Extract the [x, y] coordinate from the center of the cell holding the provided text.  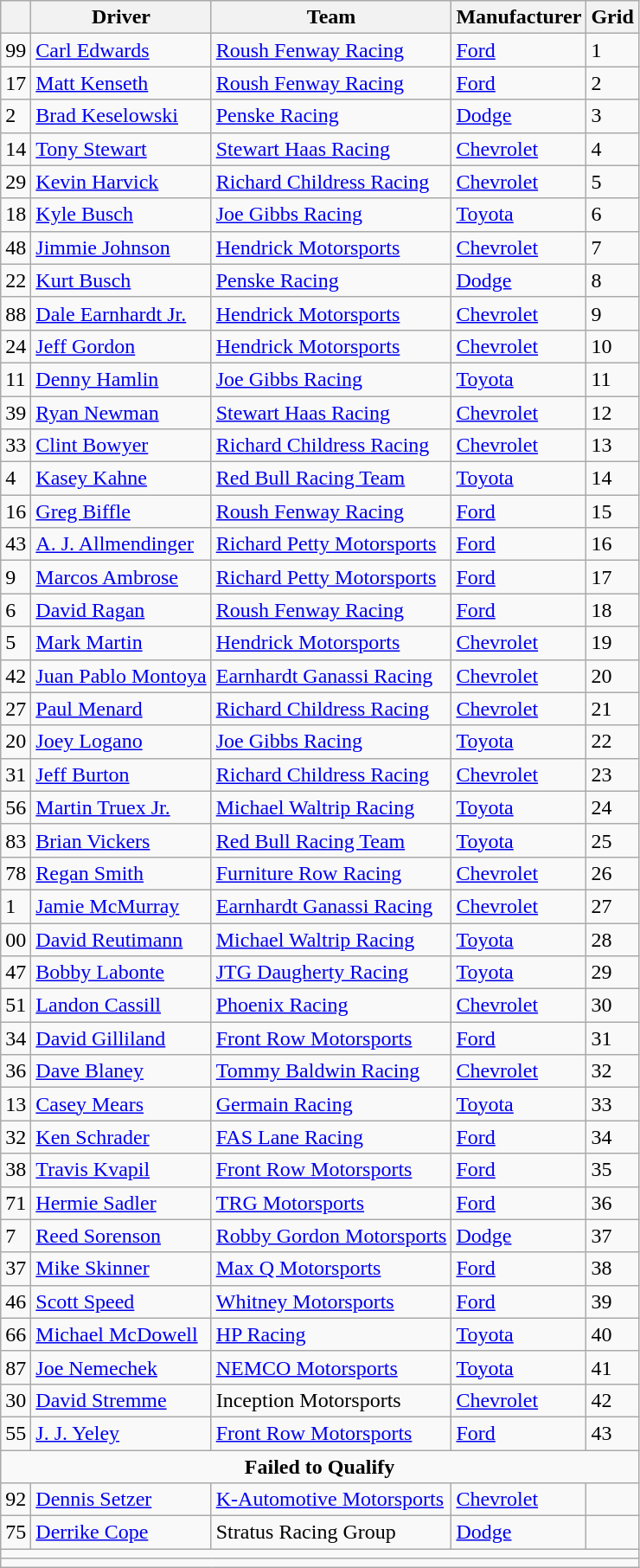
Germain Racing [331, 1104]
Team [331, 17]
56 [16, 807]
Robby Gordon Motorsports [331, 1236]
Travis Kvapil [121, 1170]
Furniture Row Racing [331, 873]
Regan Smith [121, 873]
Phoenix Racing [331, 1006]
78 [16, 873]
Failed to Qualify [320, 1467]
JTG Daugherty Racing [331, 973]
Ryan Newman [121, 413]
8 [612, 280]
FAS Lane Racing [331, 1137]
Bobby Labonte [121, 973]
NEMCO Motorsports [331, 1367]
99 [16, 50]
51 [16, 1006]
15 [612, 511]
Mark Martin [121, 643]
Dave Blaney [121, 1071]
HP Racing [331, 1334]
00 [16, 939]
Tony Stewart [121, 149]
66 [16, 1334]
41 [612, 1367]
J. J. Yeley [121, 1433]
23 [612, 774]
75 [16, 1533]
K-Automotive Motorsports [331, 1500]
Marcos Ambrose [121, 577]
55 [16, 1433]
Clint Bowyer [121, 446]
35 [612, 1170]
David Gilliland [121, 1038]
Greg Biffle [121, 511]
Carl Edwards [121, 50]
10 [612, 346]
Stratus Racing Group [331, 1533]
Kurt Busch [121, 280]
Michael McDowell [121, 1334]
Juan Pablo Montoya [121, 676]
Landon Cassill [121, 1006]
David Stremme [121, 1400]
Dale Earnhardt Jr. [121, 313]
Jimmie Johnson [121, 247]
Brad Keselowski [121, 116]
Reed Sorenson [121, 1236]
Driver [121, 17]
David Ragan [121, 610]
Jeff Gordon [121, 346]
19 [612, 643]
92 [16, 1500]
Joey Logano [121, 742]
Joe Nemechek [121, 1367]
28 [612, 939]
Max Q Motorsports [331, 1269]
Scott Speed [121, 1301]
Derrike Cope [121, 1533]
71 [16, 1203]
Whitney Motorsports [331, 1301]
David Reutimann [121, 939]
Jeff Burton [121, 774]
46 [16, 1301]
Ken Schrader [121, 1137]
Dennis Setzer [121, 1500]
Kasey Kahne [121, 479]
Mike Skinner [121, 1269]
Kyle Busch [121, 215]
47 [16, 973]
87 [16, 1367]
21 [612, 709]
Denny Hamlin [121, 379]
48 [16, 247]
Martin Truex Jr. [121, 807]
3 [612, 116]
Manufacturer [519, 17]
Hermie Sadler [121, 1203]
A. J. Allmendinger [121, 544]
Jamie McMurray [121, 906]
26 [612, 873]
25 [612, 840]
Kevin Harvick [121, 182]
Casey Mears [121, 1104]
88 [16, 313]
Inception Motorsports [331, 1400]
40 [612, 1334]
Tommy Baldwin Racing [331, 1071]
Brian Vickers [121, 840]
12 [612, 413]
Grid [612, 17]
83 [16, 840]
TRG Motorsports [331, 1203]
Matt Kenseth [121, 83]
Paul Menard [121, 709]
